Detect which cell encompasses the target text, then output its [x, y] center coordinate. 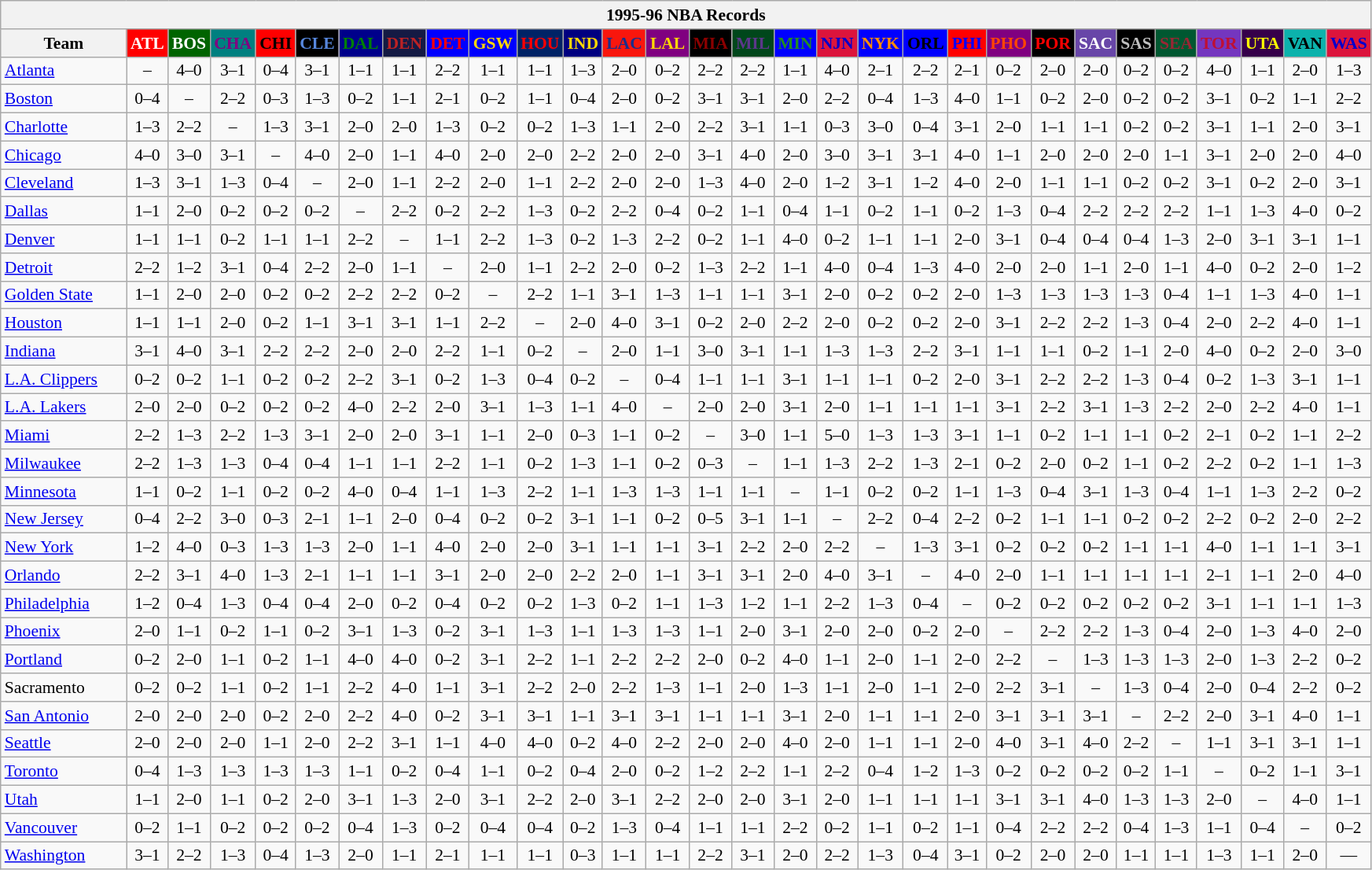
0–5 [710, 519]
Milwaukee [64, 463]
HOU [539, 43]
DEN [404, 43]
Orlando [64, 576]
PHI [967, 43]
WAS [1349, 43]
ATL [148, 43]
BOS [189, 43]
SAS [1136, 43]
Portland [64, 660]
ORL [926, 43]
Charlotte [64, 127]
CLE [318, 43]
Washington [64, 856]
Boston [64, 99]
Indiana [64, 352]
New York [64, 547]
Golden State [64, 295]
Team [64, 43]
San Antonio [64, 716]
Utah [64, 800]
TOR [1219, 43]
SAC [1096, 43]
Toronto [64, 772]
LAC [624, 43]
LAL [668, 43]
Philadelphia [64, 603]
L.A. Clippers [64, 379]
CHI [275, 43]
Seattle [64, 743]
5–0 [837, 436]
GSW [494, 43]
POR [1053, 43]
CHA [233, 43]
MIN [795, 43]
IND [583, 43]
VAN [1305, 43]
Denver [64, 239]
L.A. Lakers [64, 407]
1995-96 NBA Records [686, 15]
Dallas [64, 212]
PHO [1008, 43]
Minnesota [64, 492]
SEA [1176, 43]
DAL [361, 43]
Phoenix [64, 632]
Atlanta [64, 71]
Miami [64, 436]
MIL [753, 43]
DET [448, 43]
Houston [64, 323]
UTA [1263, 43]
Chicago [64, 155]
— [1349, 856]
New Jersey [64, 519]
Vancouver [64, 828]
Detroit [64, 267]
NYK [881, 43]
MIA [710, 43]
NJN [837, 43]
Sacramento [64, 688]
Cleveland [64, 183]
